Search for the cell housing the specified text and yield its (X, Y) center coordinate. 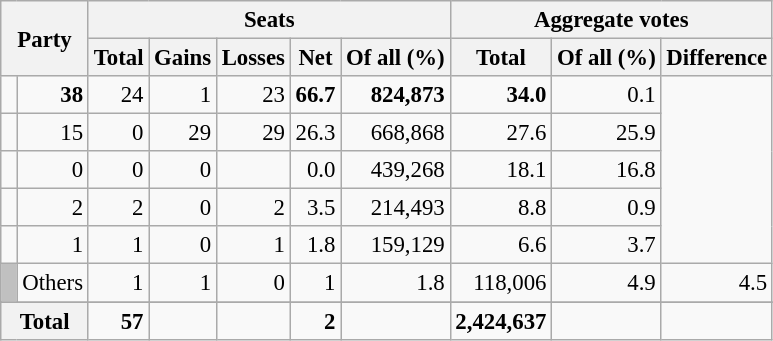
Losses (253, 58)
159,129 (396, 245)
25.9 (606, 133)
0.9 (606, 208)
57 (118, 321)
3.7 (606, 245)
27.6 (501, 133)
214,493 (396, 208)
Aggregate votes (611, 20)
6.6 (501, 245)
Difference (716, 58)
66.7 (315, 95)
Net (315, 58)
Gains (183, 58)
15 (52, 133)
668,868 (396, 133)
8.8 (501, 208)
Others (52, 283)
Seats (269, 20)
824,873 (396, 95)
24 (118, 95)
2,424,637 (501, 321)
4.9 (606, 283)
439,268 (396, 170)
34.0 (501, 95)
3.5 (315, 208)
0.1 (606, 95)
Party (45, 38)
26.3 (315, 133)
4.5 (716, 283)
16.8 (606, 170)
38 (52, 95)
0.0 (315, 170)
18.1 (501, 170)
23 (253, 95)
118,006 (501, 283)
